Return the (x, y) coordinate for the center point of the cell that contains the specified text.  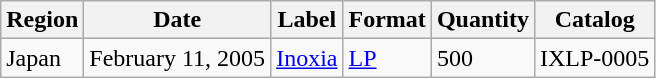
February 11, 2005 (178, 58)
Quantity (482, 20)
Inoxia (307, 58)
500 (482, 58)
Catalog (594, 20)
Label (307, 20)
LP (387, 58)
Date (178, 20)
IXLP-0005 (594, 58)
Region (42, 20)
Format (387, 20)
Japan (42, 58)
